Search for the cell housing the specified text and yield its (x, y) center coordinate. 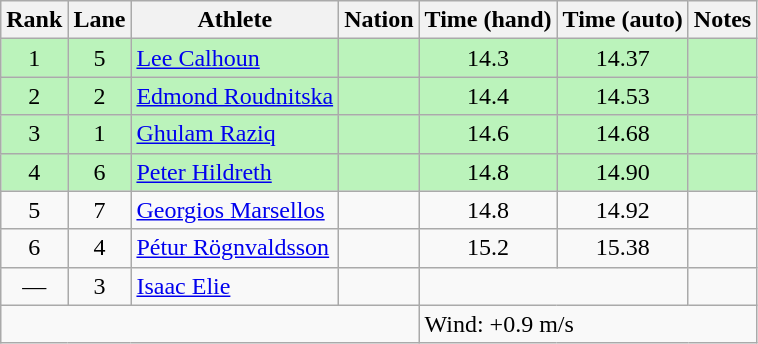
Lee Calhoun (235, 58)
Lane (100, 20)
Athlete (235, 20)
14.4 (488, 96)
Wind: +0.9 m/s (588, 324)
Time (auto) (622, 20)
— (34, 286)
14.68 (622, 134)
Peter Hildreth (235, 172)
Georgios Marsellos (235, 210)
Notes (722, 20)
14.3 (488, 58)
14.90 (622, 172)
14.6 (488, 134)
Isaac Elie (235, 286)
15.2 (488, 248)
14.53 (622, 96)
15.38 (622, 248)
Time (hand) (488, 20)
Pétur Rögnvaldsson (235, 248)
14.92 (622, 210)
Nation (379, 20)
14.37 (622, 58)
Edmond Roudnitska (235, 96)
7 (100, 210)
Ghulam Raziq (235, 134)
Rank (34, 20)
